Determine the [X, Y] coordinate at the center of the cell enclosing the given text.  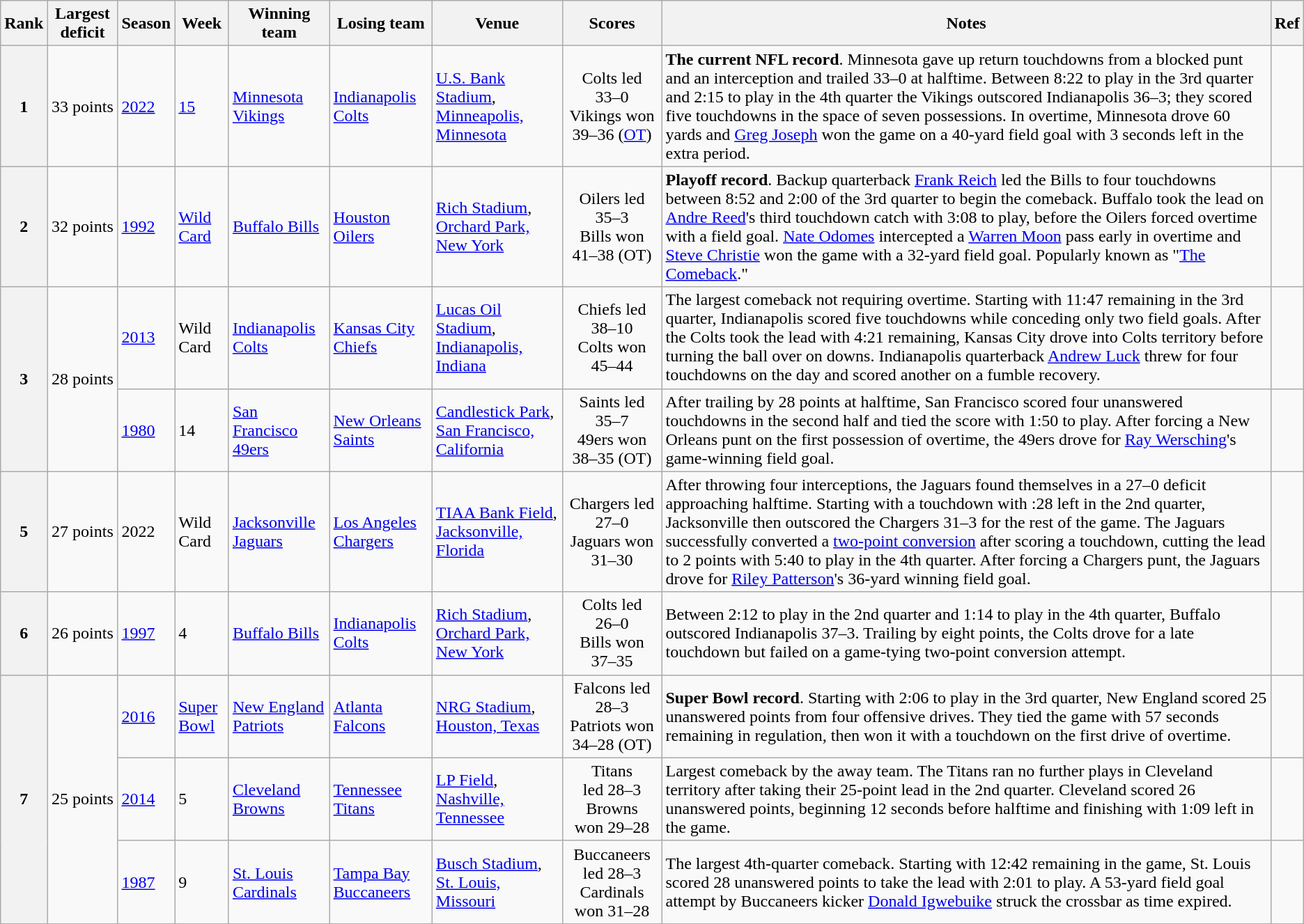
Winning team [279, 24]
2 [24, 227]
9 [202, 882]
Cleveland Browns [279, 799]
Saints led35–749ers won38–35 (OT) [612, 430]
1980 [146, 430]
Los Angeles Chargers [380, 532]
Notes [966, 24]
Titansled 28–3Brownswon 29–28 [612, 799]
Week [202, 24]
Super Bowl [202, 716]
2016 [146, 716]
7 [24, 799]
Houston Oilers [380, 227]
Venue [497, 24]
26 points [82, 634]
Falcons led 28–3Patriots won 34–28 (OT) [612, 716]
Oilers led35–3Bills won41–38 (OT) [612, 227]
27 points [82, 532]
Colts led33–0Vikings won39–36 (OT) [612, 106]
28 points [82, 379]
2013 [146, 338]
4 [202, 634]
25 points [82, 799]
3 [24, 379]
1992 [146, 227]
1987 [146, 882]
Colts led26–0Bills won37–35 [612, 634]
32 points [82, 227]
Minnesota Vikings [279, 106]
6 [24, 634]
NRG Stadium, Houston, Texas [497, 716]
Jacksonville Jaguars [279, 532]
14 [202, 430]
Rank [24, 24]
Ref [1287, 24]
15 [202, 106]
New England Patriots [279, 716]
Tampa Bay Buccaneers [380, 882]
Atlanta Falcons [380, 716]
Kansas City Chiefs [380, 338]
1997 [146, 634]
New Orleans Saints [380, 430]
Tennessee Titans [380, 799]
San Francisco 49ers [279, 430]
Season [146, 24]
33 points [82, 106]
St. Louis Cardinals [279, 882]
1 [24, 106]
Losing team [380, 24]
LP Field, Nashville, Tennessee [497, 799]
Largest deficit [82, 24]
Candlestick Park, San Francisco, California [497, 430]
Buccaneersled 28–3Cardinalswon 31–28 [612, 882]
2014 [146, 799]
Scores [612, 24]
Chargers led27–0Jaguars won31–30 [612, 532]
TIAA Bank Field, Jacksonville, Florida [497, 532]
U.S. Bank Stadium, Minneapolis, Minnesota [497, 106]
Busch Stadium, St. Louis, Missouri [497, 882]
Chiefs led38–10Colts won45–44 [612, 338]
Lucas Oil Stadium, Indianapolis, Indiana [497, 338]
